Pinpoint the cell where the given text exists, returning its [X, Y] midpoint coordinate. 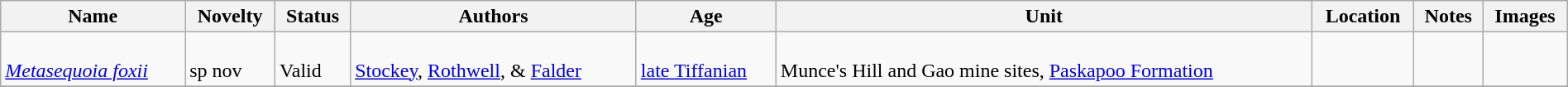
Unit [1044, 17]
late Tiffanian [706, 60]
Notes [1449, 17]
Valid [313, 60]
sp nov [230, 60]
Location [1363, 17]
Metasequoia foxii [93, 60]
Age [706, 17]
Authors [494, 17]
Stockey, Rothwell, & Falder [494, 60]
Novelty [230, 17]
Images [1525, 17]
Status [313, 17]
Name [93, 17]
Munce's Hill and Gao mine sites, Paskapoo Formation [1044, 60]
